Provide the [X, Y] coordinate of the cell's center where the given text is located.  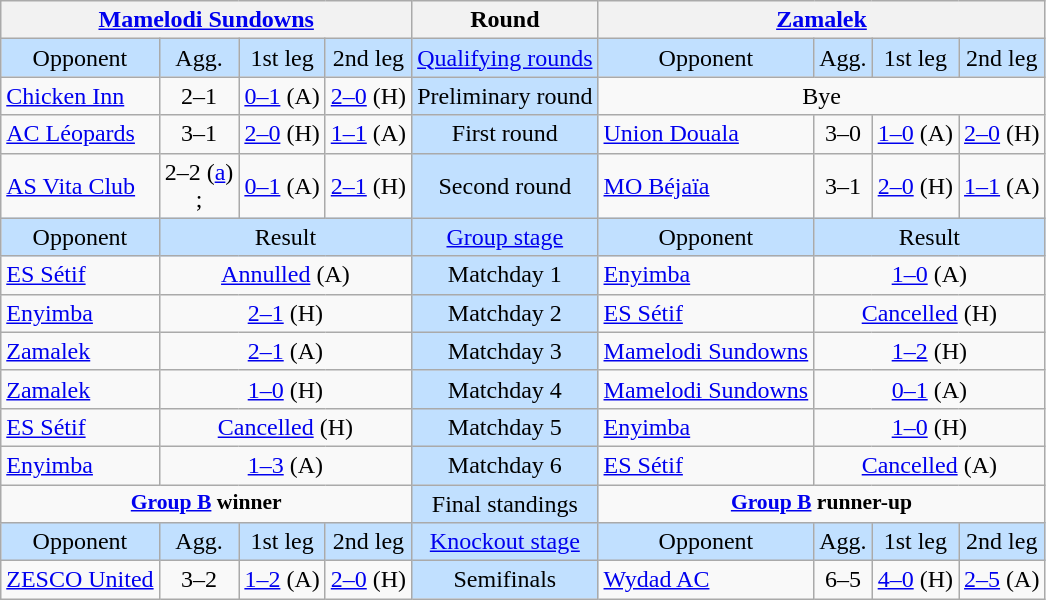
First round [505, 134]
3–2 [199, 580]
Matchday 2 [505, 313]
Cancelled (A) [930, 465]
1–3 (A) [285, 465]
Qualifying rounds [505, 58]
Bye [822, 96]
ZESCO United [80, 580]
AS Vita Club [80, 186]
Semifinals [505, 580]
1–2 (H) [930, 351]
2–1 (A) [285, 351]
MO Béjaïa [706, 186]
2–1 [199, 96]
Chicken Inn [80, 96]
Matchday 1 [505, 275]
Second round [505, 186]
Preliminary round [505, 96]
Group stage [505, 237]
1–2 (A) [282, 580]
Round [505, 20]
Matchday 6 [505, 465]
Group B runner-up [822, 503]
Group B winner [206, 503]
Knockout stage [505, 542]
Matchday 3 [505, 351]
Matchday 5 [505, 427]
2–2 (a); [199, 186]
Final standings [505, 503]
Union Douala [706, 134]
Matchday 4 [505, 389]
2–5 (A) [1002, 580]
Wydad AC [706, 580]
6–5 [843, 580]
4–0 (H) [915, 580]
3–0 [843, 134]
AC Léopards [80, 134]
Annulled (A) [285, 275]
